From the cell containing the given text, extract its center point as [X, Y] coordinate. 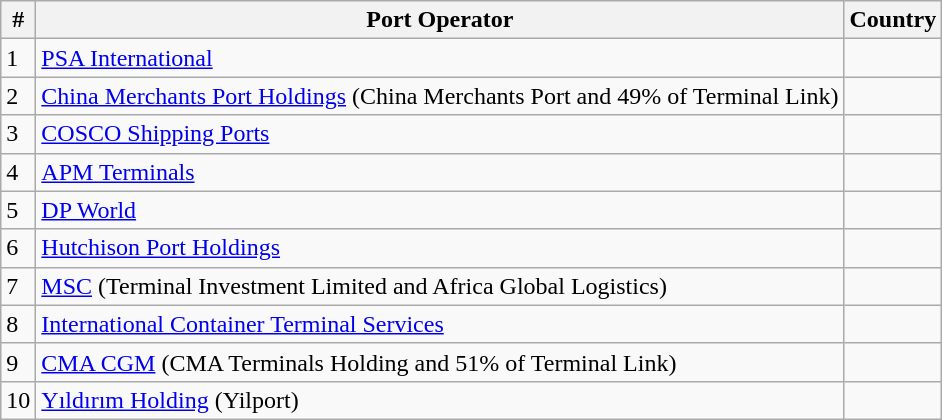
9 [18, 362]
4 [18, 172]
3 [18, 134]
1 [18, 58]
CMA CGM (CMA Terminals Holding and 51% of Terminal Link) [440, 362]
Country [893, 20]
International Container Terminal Services [440, 324]
Port Operator [440, 20]
DP World [440, 210]
7 [18, 286]
MSC (Terminal Investment Limited and Africa Global Logistics) [440, 286]
10 [18, 400]
8 [18, 324]
PSA International [440, 58]
China Merchants Port Holdings (China Merchants Port and 49% of Terminal Link) [440, 96]
2 [18, 96]
COSCO Shipping Ports [440, 134]
Yıldırım Holding (Yilport) [440, 400]
Hutchison Port Holdings [440, 248]
5 [18, 210]
# [18, 20]
6 [18, 248]
APM Terminals [440, 172]
